Return (x, y) of the center of cell containing provided text 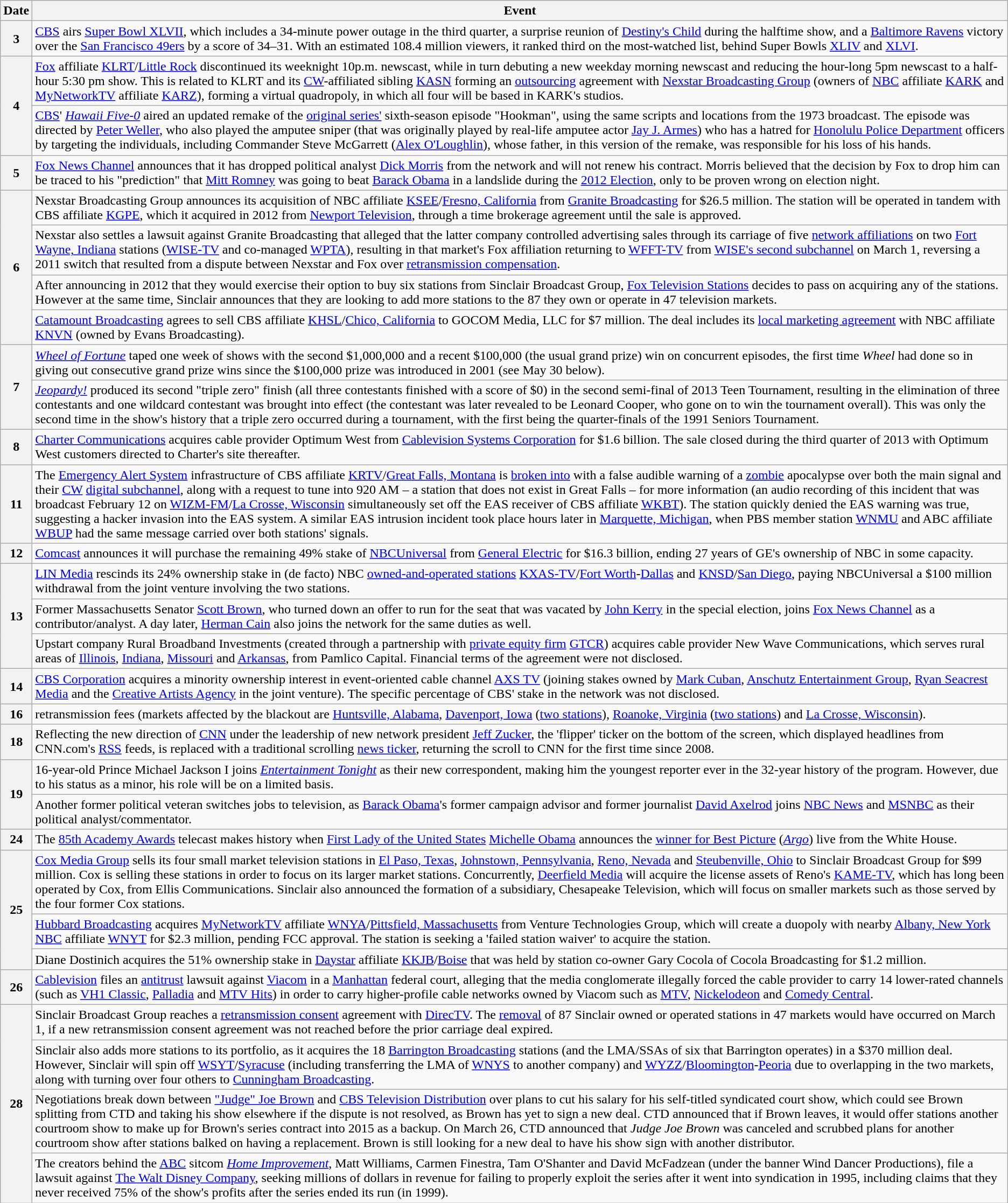
13 (16, 616)
7 (16, 387)
Event (520, 11)
3 (16, 39)
26 (16, 987)
24 (16, 840)
25 (16, 910)
8 (16, 447)
Date (16, 11)
19 (16, 794)
5 (16, 172)
16 (16, 714)
28 (16, 1103)
14 (16, 686)
18 (16, 742)
4 (16, 106)
11 (16, 503)
6 (16, 267)
12 (16, 554)
